Provide the [X, Y] coordinate of the cell's center where the given text is located.  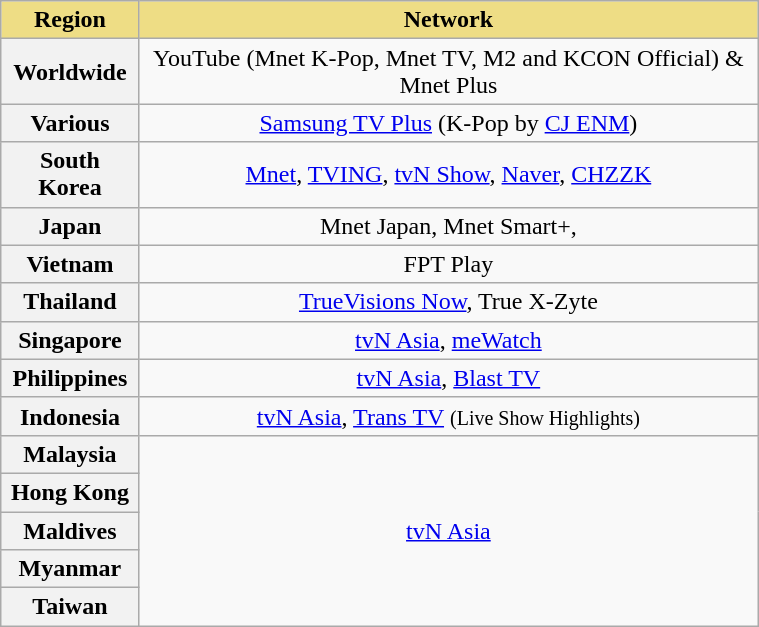
TrueVisions Now, True X-Zyte [448, 302]
tvN Asia, Blast TV [448, 378]
tvN Asia, Trans TV (Live Show Highlights) [448, 416]
Thailand [70, 302]
tvN Asia [448, 530]
Myanmar [70, 569]
Indonesia [70, 416]
Maldives [70, 531]
YouTube (Mnet K-Pop, Mnet TV, M2 and KCON Official) & Mnet Plus [448, 72]
Mnet Japan, Mnet Smart+, [448, 226]
Vietnam [70, 264]
Region [70, 20]
Japan [70, 226]
Hong Kong [70, 492]
Mnet, TVING, tvN Show, Naver, CHZZK [448, 174]
Taiwan [70, 607]
Singapore [70, 340]
South Korea [70, 174]
Worldwide [70, 72]
Philippines [70, 378]
Various [70, 123]
Malaysia [70, 454]
Samsung TV Plus (K-Pop by CJ ENM) [448, 123]
FPT Play [448, 264]
Network [448, 20]
tvN Asia, meWatch [448, 340]
